Extract the (X, Y) coordinate from the center of the cell holding the provided text.  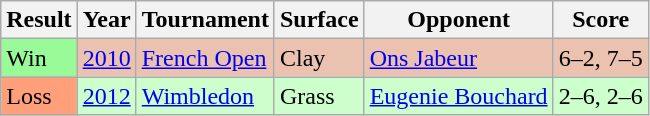
Clay (319, 58)
2010 (106, 58)
French Open (205, 58)
Result (39, 20)
2–6, 2–6 (600, 96)
Loss (39, 96)
6–2, 7–5 (600, 58)
Ons Jabeur (458, 58)
Year (106, 20)
Wimbledon (205, 96)
Grass (319, 96)
Opponent (458, 20)
Eugenie Bouchard (458, 96)
2012 (106, 96)
Win (39, 58)
Tournament (205, 20)
Score (600, 20)
Surface (319, 20)
